Pinpoint the cell where the given text exists, returning its [x, y] midpoint coordinate. 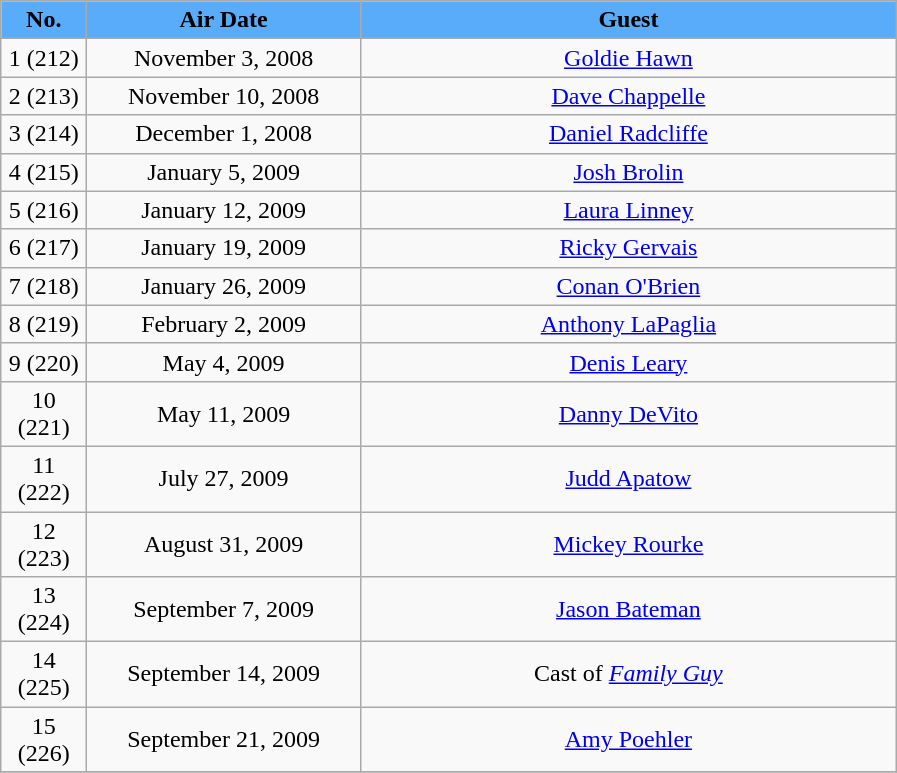
May 11, 2009 [224, 414]
July 27, 2009 [224, 478]
Denis Leary [628, 362]
September 7, 2009 [224, 610]
Ricky Gervais [628, 248]
Danny DeVito [628, 414]
Mickey Rourke [628, 544]
January 19, 2009 [224, 248]
January 26, 2009 [224, 286]
Goldie Hawn [628, 58]
3 (214) [44, 134]
Air Date [224, 20]
Judd Apatow [628, 478]
12 (223) [44, 544]
February 2, 2009 [224, 324]
14 (225) [44, 674]
August 31, 2009 [224, 544]
January 12, 2009 [224, 210]
8 (219) [44, 324]
1 (212) [44, 58]
11 (222) [44, 478]
Dave Chappelle [628, 96]
Conan O'Brien [628, 286]
6 (217) [44, 248]
7 (218) [44, 286]
December 1, 2008 [224, 134]
15 (226) [44, 740]
Laura Linney [628, 210]
No. [44, 20]
9 (220) [44, 362]
September 21, 2009 [224, 740]
4 (215) [44, 172]
Jason Bateman [628, 610]
November 10, 2008 [224, 96]
Amy Poehler [628, 740]
5 (216) [44, 210]
May 4, 2009 [224, 362]
Daniel Radcliffe [628, 134]
10 (221) [44, 414]
Josh Brolin [628, 172]
January 5, 2009 [224, 172]
2 (213) [44, 96]
Guest [628, 20]
September 14, 2009 [224, 674]
Anthony LaPaglia [628, 324]
Cast of Family Guy [628, 674]
13 (224) [44, 610]
November 3, 2008 [224, 58]
